Scan for the cell matching the given text and deliver its (x, y) coordinate at center. 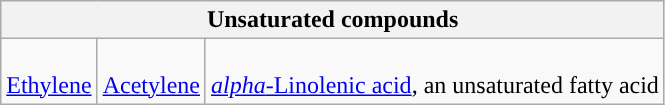
Unsaturated compounds (333, 20)
Acetylene (151, 72)
alpha-Linolenic acid, an unsaturated fatty acid (434, 72)
Ethylene (49, 72)
